Find where the given text appears and provide that cell's center as [x, y] coordinate. 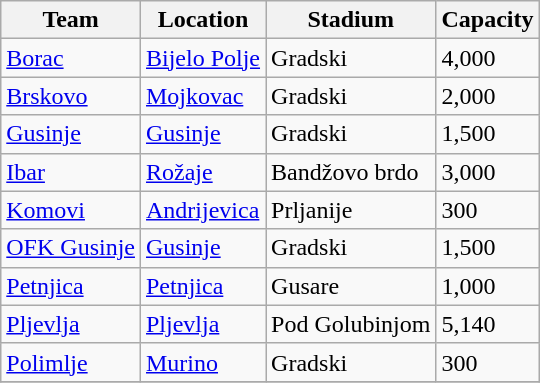
1,000 [488, 286]
Prljanije [351, 210]
3,000 [488, 172]
Rožaje [202, 172]
Gusare [351, 286]
Polimlje [71, 362]
5,140 [488, 324]
Komovi [71, 210]
Mojkovac [202, 96]
Bandžovo brdo [351, 172]
Team [71, 20]
OFK Gusinje [71, 248]
Capacity [488, 20]
Andrijevica [202, 210]
Stadium [351, 20]
Ibar [71, 172]
Brskovo [71, 96]
Borac [71, 58]
Murino [202, 362]
Location [202, 20]
Bijelo Polje [202, 58]
2,000 [488, 96]
Pod Golubinjom [351, 324]
4,000 [488, 58]
